From the cell containing the given text, extract its center point as (X, Y) coordinate. 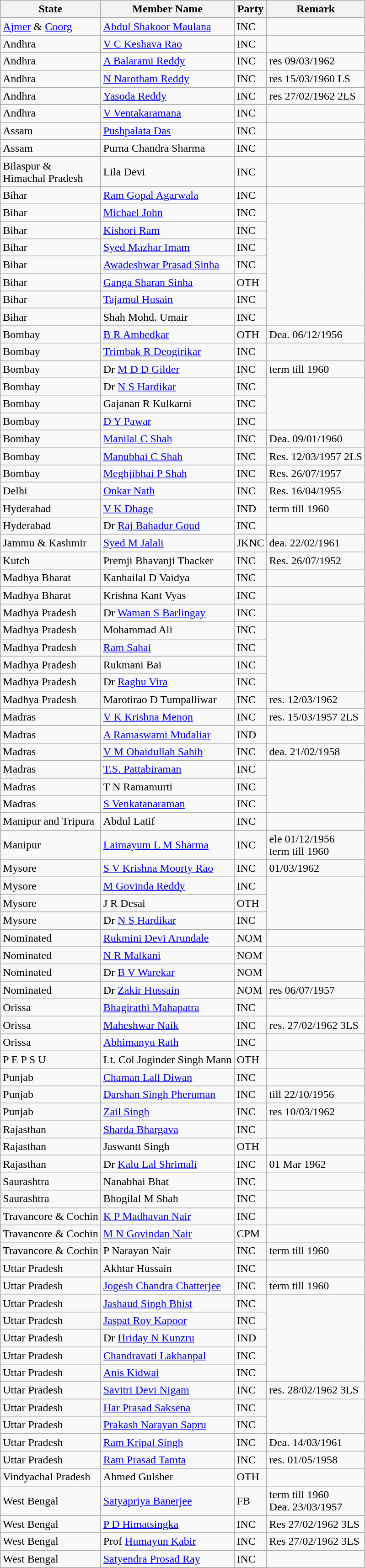
Zail Singh (167, 1112)
Member Name (167, 9)
Vindyachal Pradesh (50, 1477)
Gajanan R Kulkarni (167, 404)
Chandravati Lakhanpal (167, 1356)
S Venkatanaraman (167, 804)
B R Ambedkar (167, 334)
Ram Sahai (167, 647)
V K Krishna Menon (167, 717)
Prof Humayun Kabir (167, 1542)
Satyendra Prosad Ray (167, 1559)
Ahmed Gulsher (167, 1477)
01/03/1962 (316, 869)
dea. 21/02/1958 (316, 752)
res. 27/02/1962 3LS (316, 1025)
Satyapriya Banerjee (167, 1500)
Ram Gopal Agarwala (167, 195)
Bilaspur & Himachal Pradesh (50, 172)
Purna Chandra Sharma (167, 148)
Mohammad Ali (167, 630)
Delhi (50, 491)
res 10/03/1962 (316, 1112)
Dea. 09/01/1960 (316, 439)
Remark (316, 9)
Laimayum L M Sharma (167, 845)
Syed M Jalali (167, 543)
FB (251, 1500)
Jammu & Kashmir (50, 543)
Rukmini Devi Arundale (167, 938)
Michael John (167, 212)
Party (251, 9)
Res. 26/07/1952 (316, 561)
Lila Devi (167, 172)
Anis Kidwai (167, 1373)
Bhagirathi Mahapatra (167, 1007)
Manipur and Tripura (50, 821)
M Govinda Reddy (167, 886)
Dr M D D Gilder (167, 369)
Dea. 14/03/1961 (316, 1442)
Savitri Devi Nigam (167, 1390)
Chaman Lall Diwan (167, 1077)
Krishna Kant Vyas (167, 595)
res. 28/02/1962 3LS (316, 1390)
T N Ramamurti (167, 786)
State (50, 9)
Pushpalata Das (167, 131)
Meghjibhai P Shah (167, 473)
till 22/10/1956 (316, 1095)
T.S. Pattabiraman (167, 769)
Jashaud Singh Bhist (167, 1303)
Onkar Nath (167, 491)
Rukmani Bai (167, 665)
V M Obaidullah Sahib (167, 752)
Nanabhai Bhat (167, 1181)
Marotirao D Tumpalliwar (167, 699)
D Y Pawar (167, 421)
Dr Raj Bahadur Goud (167, 526)
S V Krishna Moorty Rao (167, 869)
V C Keshava Rao (167, 44)
Ganga Sharan Sinha (167, 282)
ele 01/12/1956 term till 1960 (316, 845)
01 Mar 1962 (316, 1164)
Abhimanyu Rath (167, 1042)
res 06/07/1957 (316, 990)
K P Madhavan Nair (167, 1216)
Dr Raghu Vira (167, 682)
Dr B V Warekar (167, 973)
V Ventakaramana (167, 113)
CPM (251, 1234)
res 09/03/1962 (316, 61)
Kishori Ram (167, 230)
Manipur (50, 845)
N R Malkani (167, 955)
Dr Waman S Barlingay (167, 613)
Premji Bhavanji Thacker (167, 561)
Ajmer & Coorg (50, 26)
Syed Mazhar Imam (167, 248)
res. 15/03/1957 2LS (316, 717)
Res. 26/07/1957 (316, 473)
term till 1960 Dea. 23/03/1957 (316, 1500)
Lt. Col Joginder Singh Mann (167, 1059)
M N Govindan Nair (167, 1234)
dea. 22/02/1961 (316, 543)
Ram Prasad Tamta (167, 1460)
Akhtar Hussain (167, 1268)
Kutch (50, 561)
res. 12/03/1962 (316, 699)
Manubhai C Shah (167, 456)
Dea. 06/12/1956 (316, 334)
Res. 16/04/1955 (316, 491)
Awadeshwar Prasad Sinha (167, 265)
Ram Kripal Singh (167, 1442)
J R Desai (167, 903)
N Narotham Reddy (167, 79)
Dr Zakir Hussain (167, 990)
Jogesh Chandra Chatterjee (167, 1286)
Bhogilal M Shah (167, 1199)
Abdul Latif (167, 821)
A Balarami Reddy (167, 61)
Dr Kalu Lal Shrimali (167, 1164)
P Narayan Nair (167, 1251)
Res. 12/03/1957 2LS (316, 456)
Jaspat Roy Kapoor (167, 1320)
Kanhailal D Vaidya (167, 578)
Darshan Singh Pheruman (167, 1095)
Sharda Bhargava (167, 1129)
Har Prasad Saksena (167, 1408)
JKNC (251, 543)
Shah Mohd. Umair (167, 317)
res 15/03/1960 LS (316, 79)
A Ramaswami Mudaliar (167, 734)
Maheshwar Naik (167, 1025)
res. 01/05/1958 (316, 1460)
Dr Hriday N Kunzru (167, 1338)
res 27/02/1962 2LS (316, 96)
Prakash Narayan Sapru (167, 1425)
Abdul Shakoor Maulana (167, 26)
Trimbak R Deogirikar (167, 352)
Manilal C Shah (167, 439)
Jaswantt Singh (167, 1147)
Yasoda Reddy (167, 96)
P D Himatsingka (167, 1524)
P E P S U (50, 1059)
Tajamul Husain (167, 300)
V K Dhage (167, 509)
